Search for the cell housing the specified text and yield its [x, y] center coordinate. 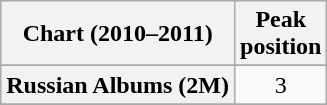
Peakposition [281, 34]
3 [281, 85]
Chart (2010–2011) [118, 34]
Russian Albums (2M) [118, 85]
